Pinpoint the cell where the given text exists, returning its [x, y] midpoint coordinate. 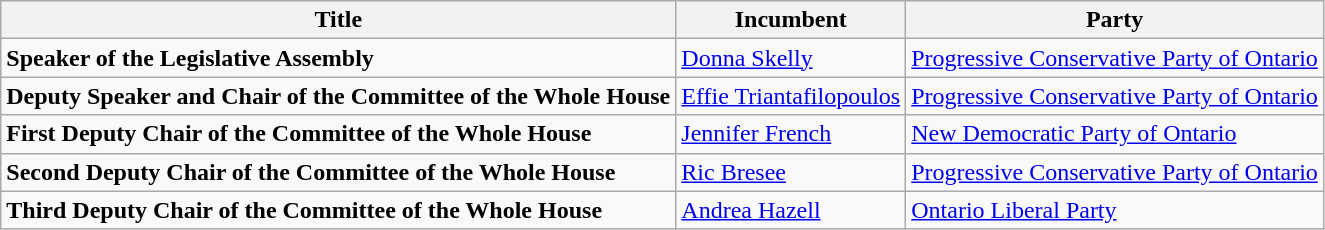
Second Deputy Chair of the Committee of the Whole House [338, 172]
Andrea Hazell [791, 210]
Incumbent [791, 20]
Donna Skelly [791, 58]
New Democratic Party of Ontario [1115, 134]
Ric Bresee [791, 172]
Speaker of the Legislative Assembly [338, 58]
Effie Triantafilopoulos [791, 96]
Ontario Liberal Party [1115, 210]
Deputy Speaker and Chair of the Committee of the Whole House [338, 96]
First Deputy Chair of the Committee of the Whole House [338, 134]
Jennifer French [791, 134]
Party [1115, 20]
Third Deputy Chair of the Committee of the Whole House [338, 210]
Title [338, 20]
